Extract the [X, Y] coordinate from the center of the cell holding the provided text.  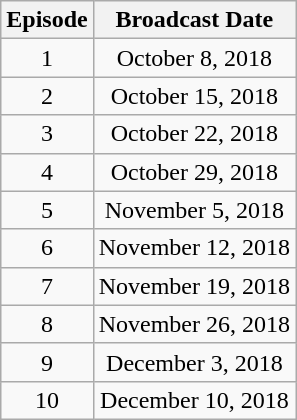
Episode [47, 20]
3 [47, 134]
7 [47, 286]
4 [47, 172]
5 [47, 210]
6 [47, 248]
8 [47, 324]
2 [47, 96]
Broadcast Date [194, 20]
9 [47, 362]
November 5, 2018 [194, 210]
November 12, 2018 [194, 248]
October 8, 2018 [194, 58]
November 26, 2018 [194, 324]
1 [47, 58]
November 19, 2018 [194, 286]
October 29, 2018 [194, 172]
December 3, 2018 [194, 362]
October 15, 2018 [194, 96]
December 10, 2018 [194, 400]
October 22, 2018 [194, 134]
10 [47, 400]
